From the cell containing the given text, extract its center point as (X, Y) coordinate. 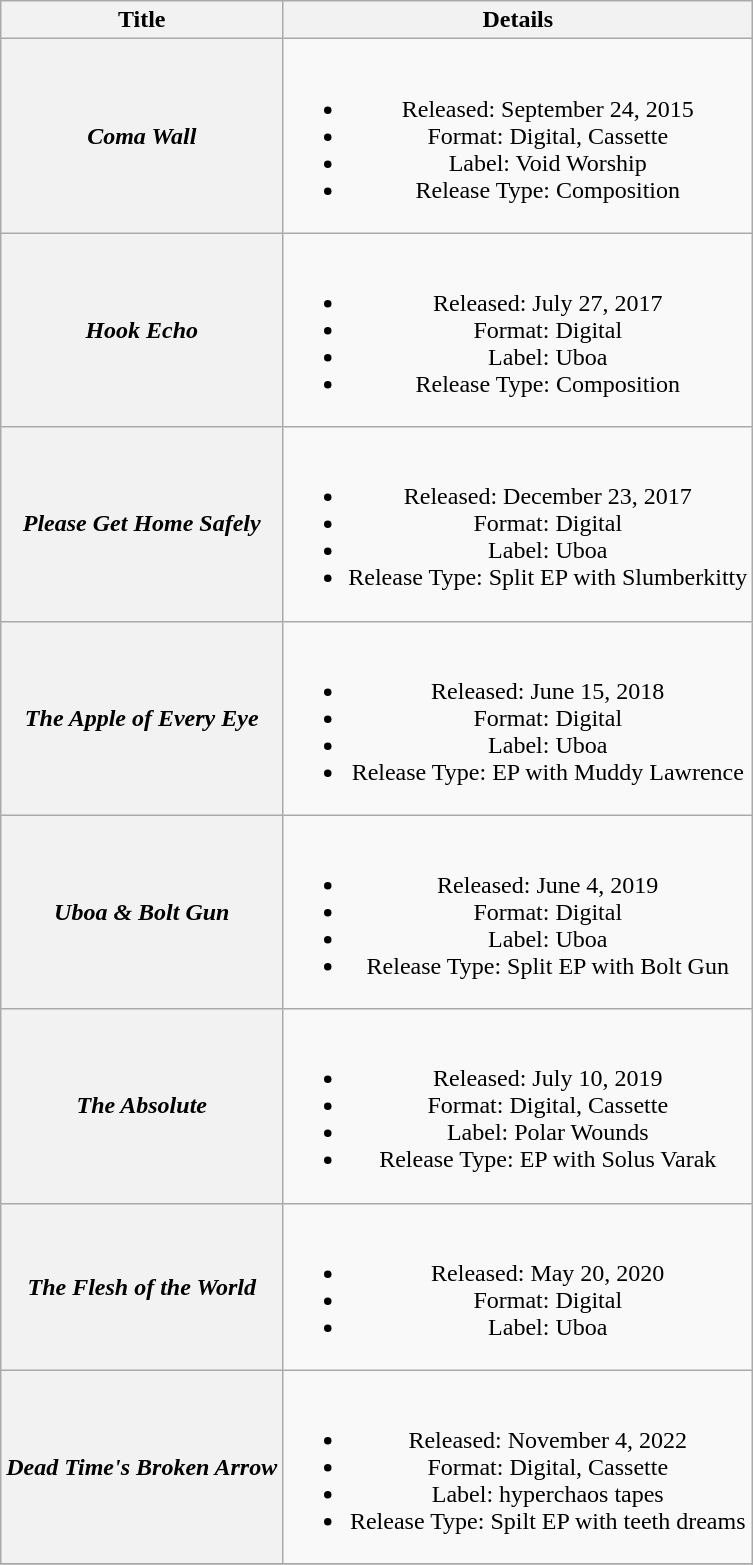
Uboa & Bolt Gun (142, 912)
Details (518, 20)
Dead Time's Broken Arrow (142, 1467)
The Absolute (142, 1106)
Released: May 20, 2020Format: DigitalLabel: Uboa (518, 1286)
Released: July 10, 2019Format: Digital, CassetteLabel: Polar WoundsRelease Type: EP with Solus Varak (518, 1106)
Please Get Home Safely (142, 524)
Released: June 4, 2019Format: DigitalLabel: UboaRelease Type: Split EP with Bolt Gun (518, 912)
Title (142, 20)
Hook Echo (142, 330)
Released: June 15, 2018Format: DigitalLabel: UboaRelease Type: EP with Muddy Lawrence (518, 718)
Released: December 23, 2017Format: DigitalLabel: UboaRelease Type: Split EP with Slumberkitty (518, 524)
Released: September 24, 2015Format: Digital, CassetteLabel: Void WorshipRelease Type: Composition (518, 136)
The Apple of Every Eye (142, 718)
Released: July 27, 2017Format: DigitalLabel: UboaRelease Type: Composition (518, 330)
Released: November 4, 2022Format: Digital, CassetteLabel: hyperchaos tapesRelease Type: Spilt EP with teeth dreams (518, 1467)
Coma Wall (142, 136)
The Flesh of the World (142, 1286)
